Determine the (X, Y) coordinate at the center of the cell enclosing the given text.  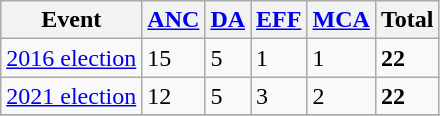
ANC (174, 20)
2 (341, 96)
DA (228, 20)
15 (174, 58)
2021 election (72, 96)
12 (174, 96)
EFF (279, 20)
Event (72, 20)
2016 election (72, 58)
Total (407, 20)
MCA (341, 20)
3 (279, 96)
